Scan for the cell matching the given text and deliver its (X, Y) coordinate at center. 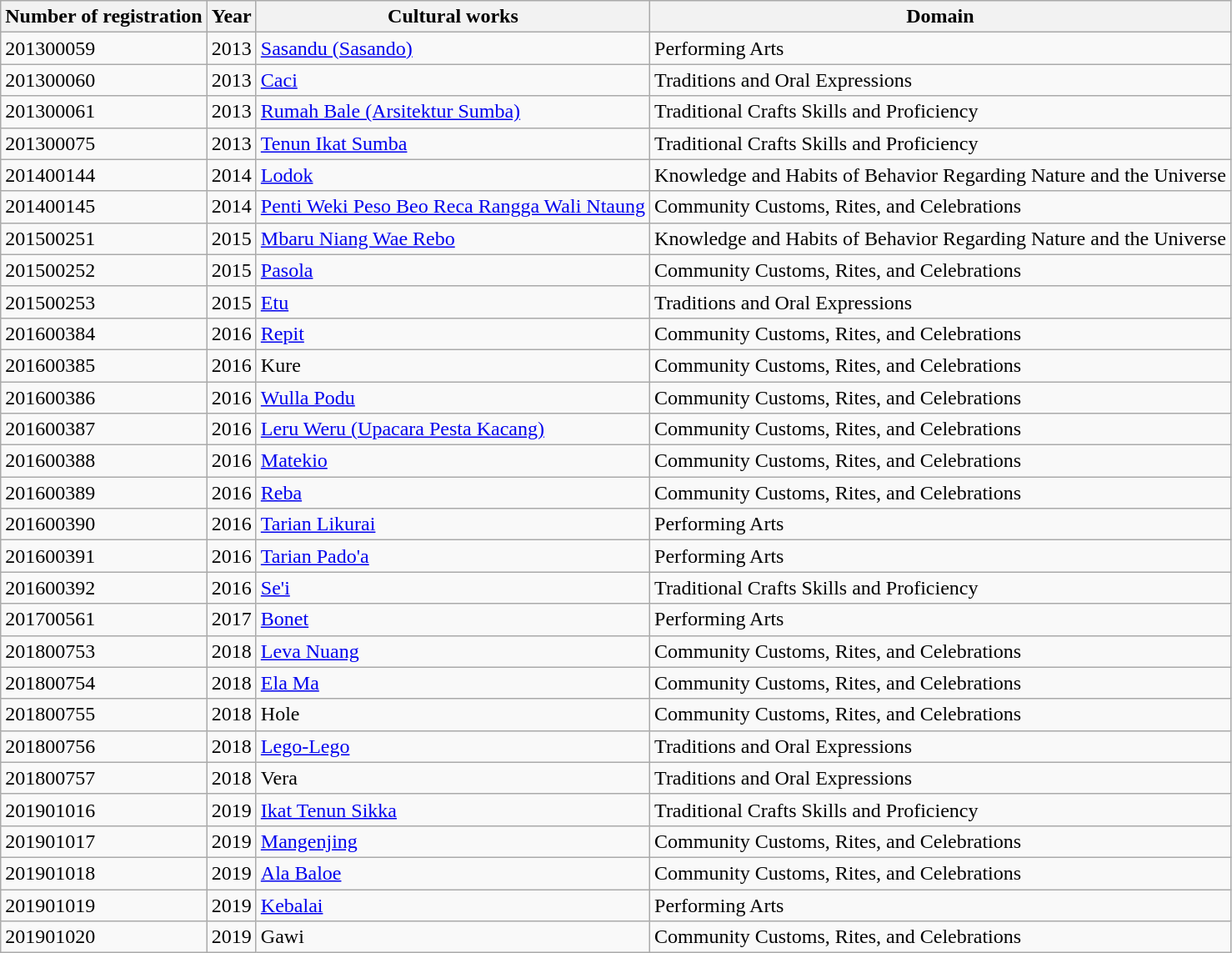
201901020 (103, 937)
Matekio (453, 461)
Ala Baloe (453, 873)
Ikat Tenun Sikka (453, 810)
Ela Ma (453, 683)
201600391 (103, 556)
Etu (453, 302)
201600390 (103, 524)
Mbaru Niang Wae Rebo (453, 238)
Bonet (453, 619)
201300075 (103, 143)
201901018 (103, 873)
Lodok (453, 175)
Cultural works (453, 17)
201500251 (103, 238)
Vera (453, 778)
Mangenjing (453, 841)
Leru Weru (Upacara Pesta Kacang) (453, 429)
201700561 (103, 619)
Sasandu (Sasando) (453, 48)
Caci (453, 80)
201500252 (103, 270)
Lego-Lego (453, 746)
201901019 (103, 905)
201800754 (103, 683)
2017 (232, 619)
201800757 (103, 778)
Wulla Podu (453, 398)
201800755 (103, 715)
Rumah Bale (Arsitektur Sumba) (453, 112)
Tarian Pado'a (453, 556)
201600392 (103, 588)
201600388 (103, 461)
Penti Weki Peso Beo Reca Rangga Wali Ntaung (453, 207)
Gawi (453, 937)
201800756 (103, 746)
Year (232, 17)
201600387 (103, 429)
Se'i (453, 588)
201600385 (103, 365)
201901017 (103, 841)
201600389 (103, 493)
201600386 (103, 398)
Hole (453, 715)
Number of registration (103, 17)
201500253 (103, 302)
201300060 (103, 80)
Leva Nuang (453, 651)
Repit (453, 334)
Kure (453, 365)
201600384 (103, 334)
Domain (940, 17)
201400144 (103, 175)
201300059 (103, 48)
Tarian Likurai (453, 524)
Pasola (453, 270)
Kebalai (453, 905)
Reba (453, 493)
Tenun Ikat Sumba (453, 143)
201800753 (103, 651)
201901016 (103, 810)
201300061 (103, 112)
201400145 (103, 207)
